Provide the (x, y) coordinate of the cell's center where the given text is located.  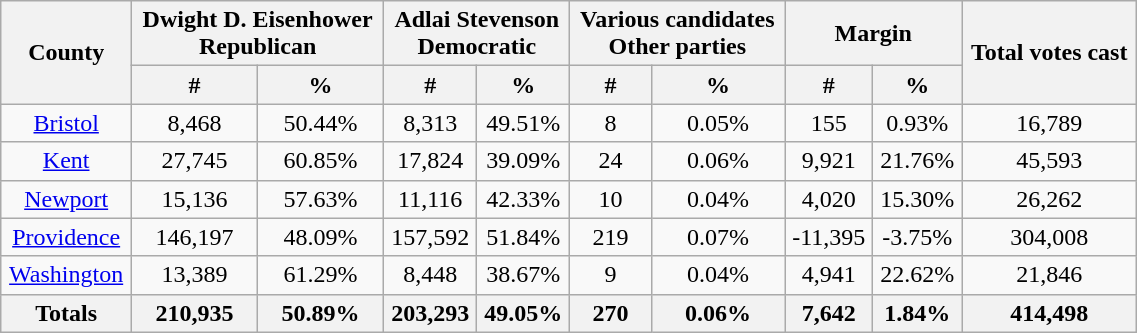
219 (610, 237)
39.09% (524, 161)
Providence (66, 237)
60.85% (321, 161)
24 (610, 161)
-3.75% (918, 237)
Dwight D. EisenhowerRepublican (258, 34)
304,008 (1050, 237)
8,448 (430, 275)
146,197 (195, 237)
49.05% (524, 313)
42.33% (524, 199)
Bristol (66, 123)
48.09% (321, 237)
10 (610, 199)
8 (610, 123)
16,789 (1050, 123)
157,592 (430, 237)
9,921 (829, 161)
50.44% (321, 123)
8,468 (195, 123)
13,389 (195, 275)
50.89% (321, 313)
9 (610, 275)
57.63% (321, 199)
Washington (66, 275)
Various candidatesOther parties (678, 34)
21,846 (1050, 275)
155 (829, 123)
4,941 (829, 275)
4,020 (829, 199)
270 (610, 313)
22.62% (918, 275)
210,935 (195, 313)
Newport (66, 199)
17,824 (430, 161)
0.05% (718, 123)
21.76% (918, 161)
51.84% (524, 237)
Kent (66, 161)
15,136 (195, 199)
8,313 (430, 123)
27,745 (195, 161)
45,593 (1050, 161)
11,116 (430, 199)
0.07% (718, 237)
Margin (874, 34)
203,293 (430, 313)
1.84% (918, 313)
Adlai StevensonDemocratic (477, 34)
38.67% (524, 275)
County (66, 52)
0.93% (918, 123)
414,498 (1050, 313)
26,262 (1050, 199)
49.51% (524, 123)
15.30% (918, 199)
-11,395 (829, 237)
7,642 (829, 313)
61.29% (321, 275)
Total votes cast (1050, 52)
Totals (66, 313)
